Pinpoint the cell where the given text exists, returning its [X, Y] midpoint coordinate. 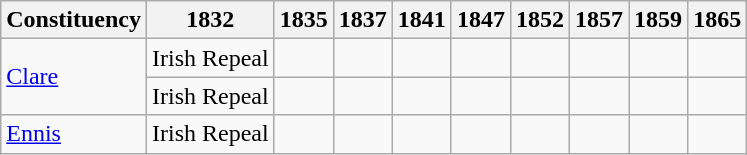
1835 [304, 20]
1865 [718, 20]
1837 [362, 20]
Ennis [74, 134]
1859 [658, 20]
1857 [598, 20]
Clare [74, 77]
1832 [210, 20]
1841 [422, 20]
Constituency [74, 20]
1852 [540, 20]
1847 [480, 20]
